Provide the (x, y) coordinate of the cell's center where the given text is located.  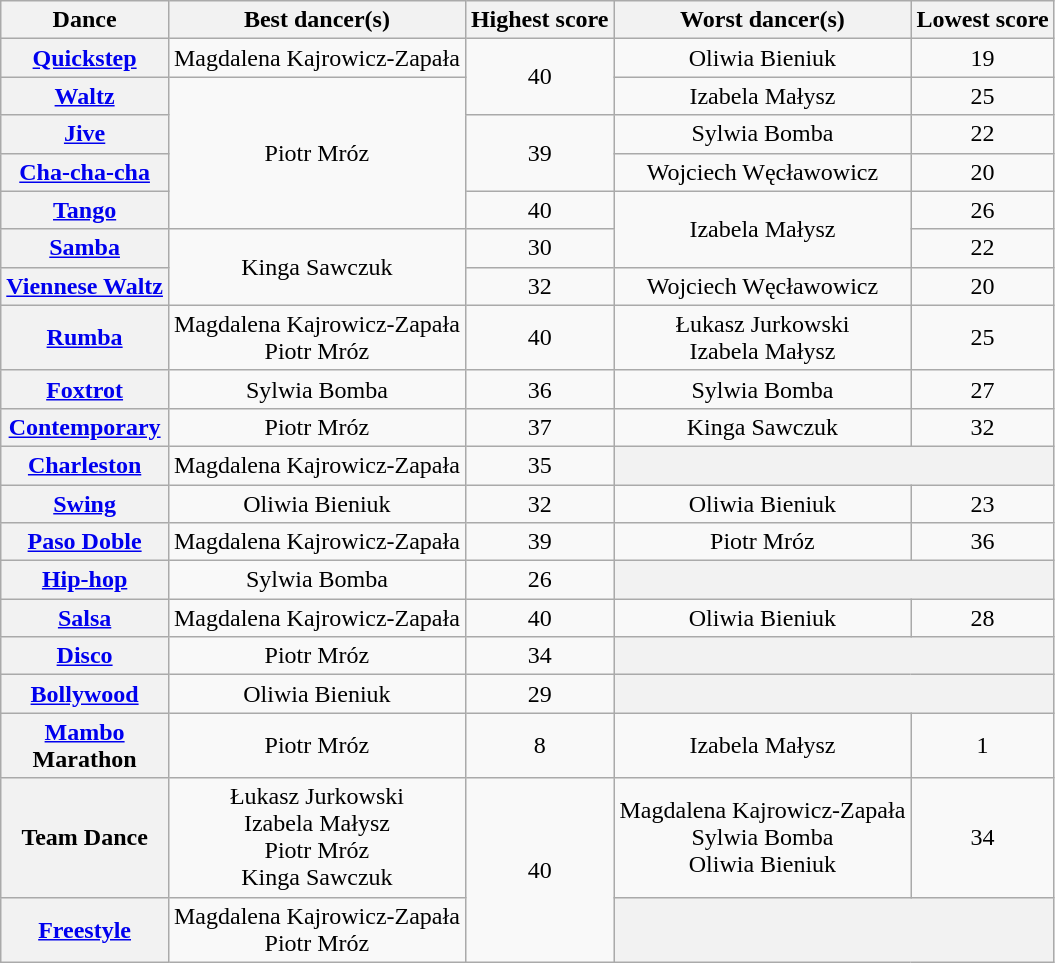
30 (540, 248)
Dance (85, 20)
Paso Doble (85, 542)
Charleston (85, 465)
Best dancer(s) (316, 20)
Łukasz JurkowskiIzabela Małysz (762, 338)
Foxtrot (85, 389)
Freestyle (85, 930)
Hip-hop (85, 580)
23 (982, 503)
Lowest score (982, 20)
MamboMarathon (85, 746)
Cha-cha-cha (85, 172)
Quickstep (85, 58)
Łukasz JurkowskiIzabela MałyszPiotr MrózKinga Sawczuk (316, 838)
37 (540, 427)
1 (982, 746)
Salsa (85, 618)
29 (540, 694)
Waltz (85, 96)
Magdalena Kajrowicz-ZapałaSylwia BombaOliwia Bieniuk (762, 838)
Contemporary (85, 427)
Swing (85, 503)
35 (540, 465)
Team Dance (85, 838)
Worst dancer(s) (762, 20)
27 (982, 389)
Jive (85, 134)
8 (540, 746)
19 (982, 58)
Highest score (540, 20)
Rumba (85, 338)
Disco (85, 656)
Tango (85, 210)
28 (982, 618)
Viennese Waltz (85, 286)
Samba (85, 248)
Bollywood (85, 694)
